Pinpoint the cell where the given text exists, returning its [x, y] midpoint coordinate. 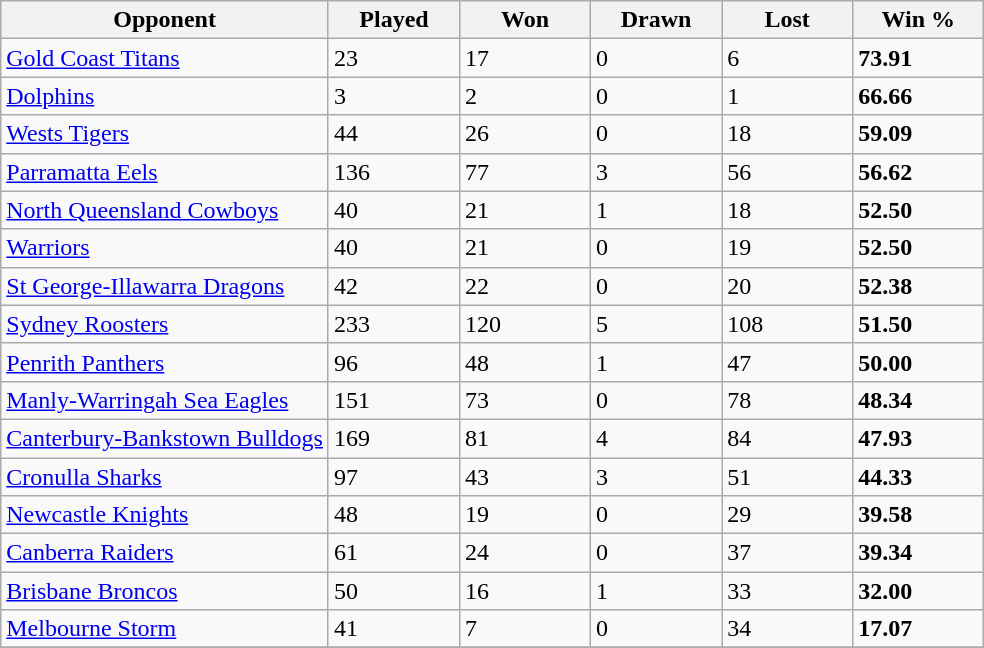
34 [788, 629]
78 [788, 400]
41 [394, 629]
66.66 [918, 96]
17 [526, 58]
Warriors [165, 248]
52.38 [918, 286]
24 [526, 553]
84 [788, 438]
Drawn [656, 20]
108 [788, 324]
33 [788, 591]
23 [394, 58]
81 [526, 438]
39.34 [918, 553]
Melbourne Storm [165, 629]
17.07 [918, 629]
Manly-Warringah Sea Eagles [165, 400]
47.93 [918, 438]
73 [526, 400]
120 [526, 324]
56.62 [918, 172]
Dolphins [165, 96]
29 [788, 515]
22 [526, 286]
Parramatta Eels [165, 172]
6 [788, 58]
Win % [918, 20]
26 [526, 134]
47 [788, 362]
5 [656, 324]
136 [394, 172]
Gold Coast Titans [165, 58]
44 [394, 134]
20 [788, 286]
233 [394, 324]
77 [526, 172]
Sydney Roosters [165, 324]
North Queensland Cowboys [165, 210]
97 [394, 477]
151 [394, 400]
50.00 [918, 362]
48.34 [918, 400]
Won [526, 20]
Lost [788, 20]
43 [526, 477]
96 [394, 362]
Wests Tigers [165, 134]
73.91 [918, 58]
16 [526, 591]
Penrith Panthers [165, 362]
Cronulla Sharks [165, 477]
Brisbane Broncos [165, 591]
St George-Illawarra Dragons [165, 286]
169 [394, 438]
Played [394, 20]
61 [394, 553]
51 [788, 477]
42 [394, 286]
39.58 [918, 515]
Newcastle Knights [165, 515]
7 [526, 629]
50 [394, 591]
32.00 [918, 591]
56 [788, 172]
4 [656, 438]
37 [788, 553]
44.33 [918, 477]
Canberra Raiders [165, 553]
59.09 [918, 134]
Canterbury-Bankstown Bulldogs [165, 438]
51.50 [918, 324]
2 [526, 96]
Opponent [165, 20]
